Output the [X, Y] coordinate of the center of the cell containing the given text.  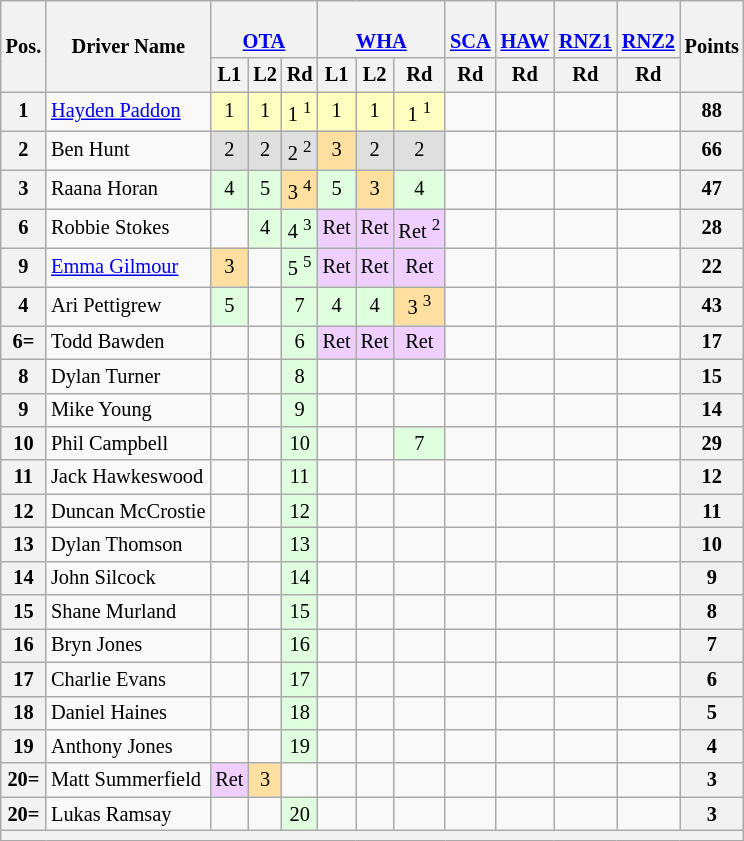
RNZ1 [586, 29]
Anthony Jones [128, 746]
88 [712, 112]
Pos. [24, 46]
47 [712, 190]
Ret 2 [420, 228]
Todd Bawden [128, 342]
Hayden Paddon [128, 112]
HAW [525, 29]
Jack Hawkeswood [128, 477]
Duncan McCrostie [128, 511]
4 3 [300, 228]
Lukas Ramsay [128, 814]
Ben Hunt [128, 150]
Dylan Turner [128, 376]
28 [712, 228]
Daniel Haines [128, 713]
WHA [382, 29]
66 [712, 150]
Robbie Stokes [128, 228]
Phil Campbell [128, 443]
Points [712, 46]
Emma Gilmour [128, 266]
Driver Name [128, 46]
6= [24, 342]
Shane Murland [128, 612]
Bryn Jones [128, 645]
Dylan Thomson [128, 544]
Mike Young [128, 410]
Ari Pettigrew [128, 306]
29 [712, 443]
20 [300, 814]
5 5 [300, 266]
Raana Horan [128, 190]
Matt Summerfield [128, 780]
OTA [264, 29]
John Silcock [128, 578]
RNZ2 [648, 29]
3 3 [420, 306]
2 2 [300, 150]
3 4 [300, 190]
SCA [470, 29]
43 [712, 306]
22 [712, 266]
Charlie Evans [128, 679]
